Determine the (x, y) coordinate at the center of the cell enclosing the given text.  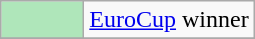
EuroCup winner (169, 20)
